Search for the cell housing the specified text and yield its [x, y] center coordinate. 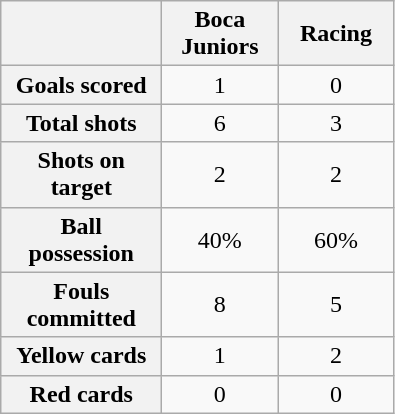
Total shots [82, 123]
Fouls committed [82, 304]
Ball possession [82, 240]
8 [220, 304]
5 [336, 304]
60% [336, 240]
Shots on target [82, 174]
6 [220, 123]
Red cards [82, 394]
Yellow cards [82, 356]
Goals scored [82, 85]
Racing [336, 34]
40% [220, 240]
3 [336, 123]
Boca Juniors [220, 34]
